Locate the cell with the specified text and output its [x, y] center coordinate. 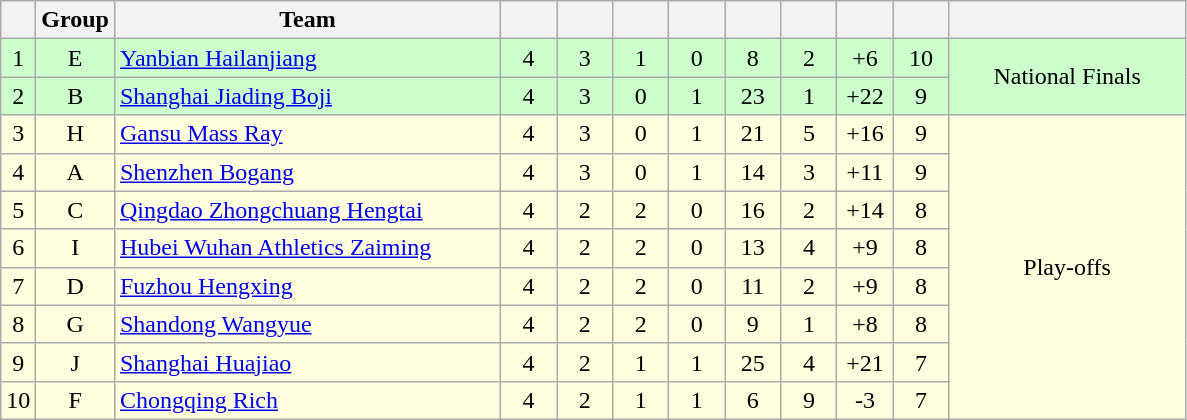
A [76, 172]
Shanghai Huajiao [307, 362]
25 [753, 362]
+8 [865, 324]
H [76, 134]
Shenzhen Bogang [307, 172]
Group [76, 20]
Qingdao Zhongchuang Hengtai [307, 210]
16 [753, 210]
C [76, 210]
+11 [865, 172]
Play-offs [1067, 267]
Shandong Wangyue [307, 324]
Chongqing Rich [307, 400]
Shanghai Jiading Boji [307, 96]
+16 [865, 134]
E [76, 58]
+22 [865, 96]
B [76, 96]
+14 [865, 210]
21 [753, 134]
+21 [865, 362]
Fuzhou Hengxing [307, 286]
13 [753, 248]
F [76, 400]
D [76, 286]
J [76, 362]
-3 [865, 400]
G [76, 324]
I [76, 248]
Yanbian Hailanjiang [307, 58]
14 [753, 172]
11 [753, 286]
Gansu Mass Ray [307, 134]
23 [753, 96]
National Finals [1067, 77]
Team [307, 20]
Hubei Wuhan Athletics Zaiming [307, 248]
+6 [865, 58]
